Find where the given text appears and provide that cell's center as (x, y) coordinate. 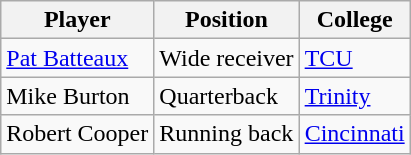
Quarterback (226, 96)
Position (226, 20)
Robert Cooper (78, 134)
Mike Burton (78, 96)
College (354, 20)
Cincinnati (354, 134)
TCU (354, 58)
Trinity (354, 96)
Player (78, 20)
Pat Batteaux (78, 58)
Running back (226, 134)
Wide receiver (226, 58)
